Locate the cell with the specified text and output its (X, Y) center coordinate. 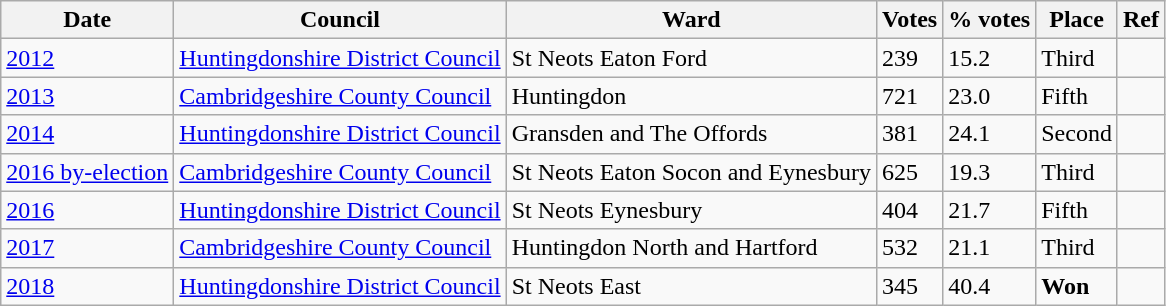
19.3 (990, 172)
40.4 (990, 286)
2016 (88, 210)
625 (909, 172)
Place (1077, 20)
St Neots Eynesbury (691, 210)
404 (909, 210)
24.1 (990, 134)
Votes (909, 20)
345 (909, 286)
Date (88, 20)
Huntingdon North and Hartford (691, 248)
St Neots Eaton Ford (691, 58)
532 (909, 248)
Huntingdon (691, 96)
% votes (990, 20)
381 (909, 134)
15.2 (990, 58)
St Neots Eaton Socon and Eynesbury (691, 172)
21.1 (990, 248)
2016 by-election (88, 172)
2018 (88, 286)
Second (1077, 134)
Ref (1140, 20)
2017 (88, 248)
Council (340, 20)
21.7 (990, 210)
2012 (88, 58)
Ward (691, 20)
2013 (88, 96)
2014 (88, 134)
721 (909, 96)
239 (909, 58)
Won (1077, 286)
Gransden and The Offords (691, 134)
23.0 (990, 96)
St Neots East (691, 286)
